Provide the (X, Y) coordinate of the cell's center where the given text is located.  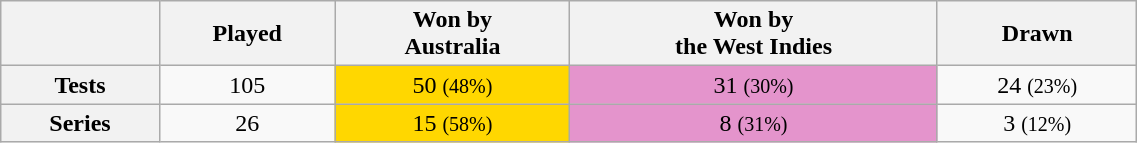
50 (48%) (452, 85)
8 (31%) (754, 123)
26 (247, 123)
Tests (80, 85)
24 (23%) (1036, 85)
15 (58%) (452, 123)
Drawn (1036, 34)
31 (30%) (754, 85)
3 (12%) (1036, 123)
Played (247, 34)
Won bythe West Indies (754, 34)
Won byAustralia (452, 34)
105 (247, 85)
Series (80, 123)
